Detect which cell encompasses the target text, then output its (x, y) center coordinate. 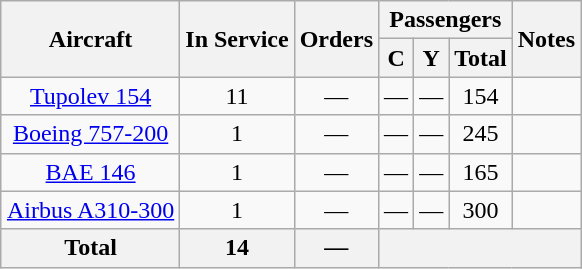
Notes (546, 39)
Tupolev 154 (90, 96)
Y (432, 58)
245 (481, 134)
Aircraft (90, 39)
165 (481, 172)
–– (432, 96)
Orders (336, 39)
BAE 146 (90, 172)
11 (237, 96)
154 (481, 96)
Passengers (446, 20)
14 (237, 248)
Boeing 757-200 (90, 134)
Airbus A310-300 (90, 210)
C (396, 58)
In Service (237, 39)
300 (481, 210)
